Return the (X, Y) coordinate for the center point of the cell that contains the specified text.  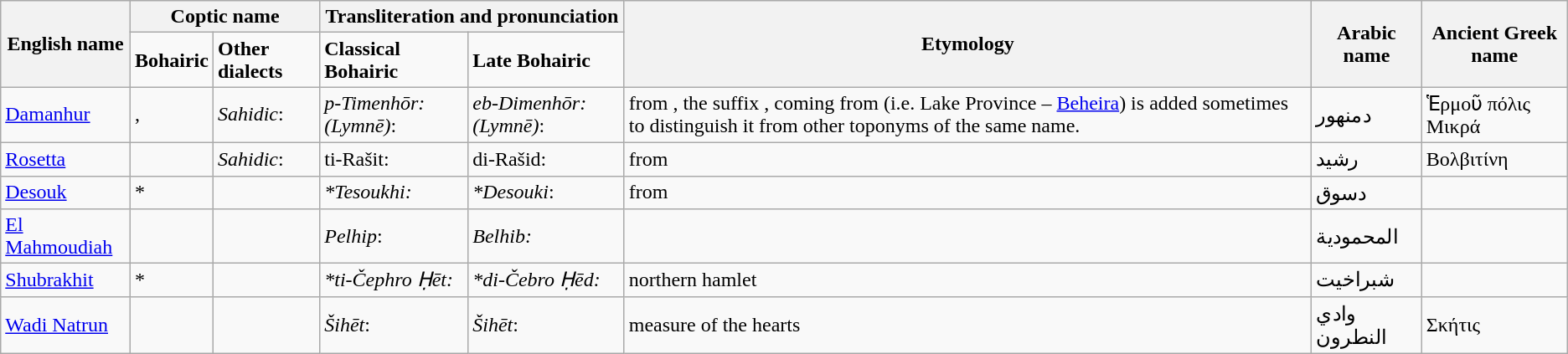
رشيد (1367, 159)
measure of the hearts (967, 325)
المحمودية (1367, 236)
eb-Dimenhōr: (Lymnē): (546, 115)
وادي النطرون (1367, 325)
Late Bohairic (546, 60)
Σκήτις (1494, 325)
di-Rašid: (546, 159)
northern hamlet (967, 280)
Arabic name (1367, 44)
Ancient Greek name (1494, 44)
دسوق (1367, 192)
Pelhip: (394, 236)
Other dialects (266, 60)
Bohairic (171, 60)
Damanhur (65, 115)
Rosetta (65, 159)
Transliteration and pronunciation (472, 17)
p-Timenhōr: (Lymnē): (394, 115)
*Desouki: (546, 192)
Coptic name (224, 17)
*ti-Čephro Ḥēt: (394, 280)
ti-Rašit: (394, 159)
Etymology (967, 44)
Shubrakhit (65, 280)
شبراخيت (1367, 280)
, (171, 115)
El Mahmoudiah (65, 236)
from , the suffix , coming from (i.e. Lake Province – Beheira) is added sometimes to distinguish it from other toponyms of the same name. (967, 115)
Wadi Natrun (65, 325)
Classical Bohairic (394, 60)
Desouk (65, 192)
Βολβιτίνη (1494, 159)
Ἑρμοῦ πόλις Μικρά (1494, 115)
Belhib: (546, 236)
*Tesoukhi: (394, 192)
English name (65, 44)
*di-Čebro Ḥēd: (546, 280)
دمنهور (1367, 115)
